Locate the cell with the specified text and output its [X, Y] center coordinate. 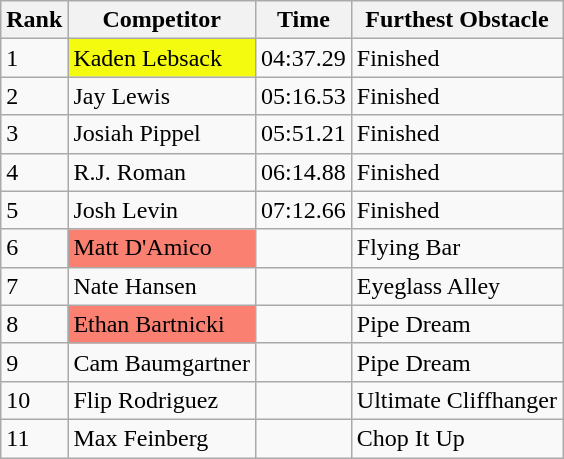
Nate Hansen [162, 286]
05:16.53 [304, 96]
2 [34, 96]
Furthest Obstacle [456, 20]
R.J. Roman [162, 172]
Rank [34, 20]
9 [34, 362]
07:12.66 [304, 210]
Jay Lewis [162, 96]
Josiah Pippel [162, 134]
11 [34, 438]
05:51.21 [304, 134]
7 [34, 286]
06:14.88 [304, 172]
Flip Rodriguez [162, 400]
3 [34, 134]
Time [304, 20]
Ethan Bartnicki [162, 324]
Eyeglass Alley [456, 286]
5 [34, 210]
10 [34, 400]
Competitor [162, 20]
Cam Baumgartner [162, 362]
Kaden Lebsack [162, 58]
Max Feinberg [162, 438]
04:37.29 [304, 58]
Flying Bar [456, 248]
1 [34, 58]
Matt D'Amico [162, 248]
8 [34, 324]
Chop It Up [456, 438]
4 [34, 172]
Josh Levin [162, 210]
Ultimate Cliffhanger [456, 400]
6 [34, 248]
